Identify which cell holds the provided text, then report its (X, Y) central coordinate. 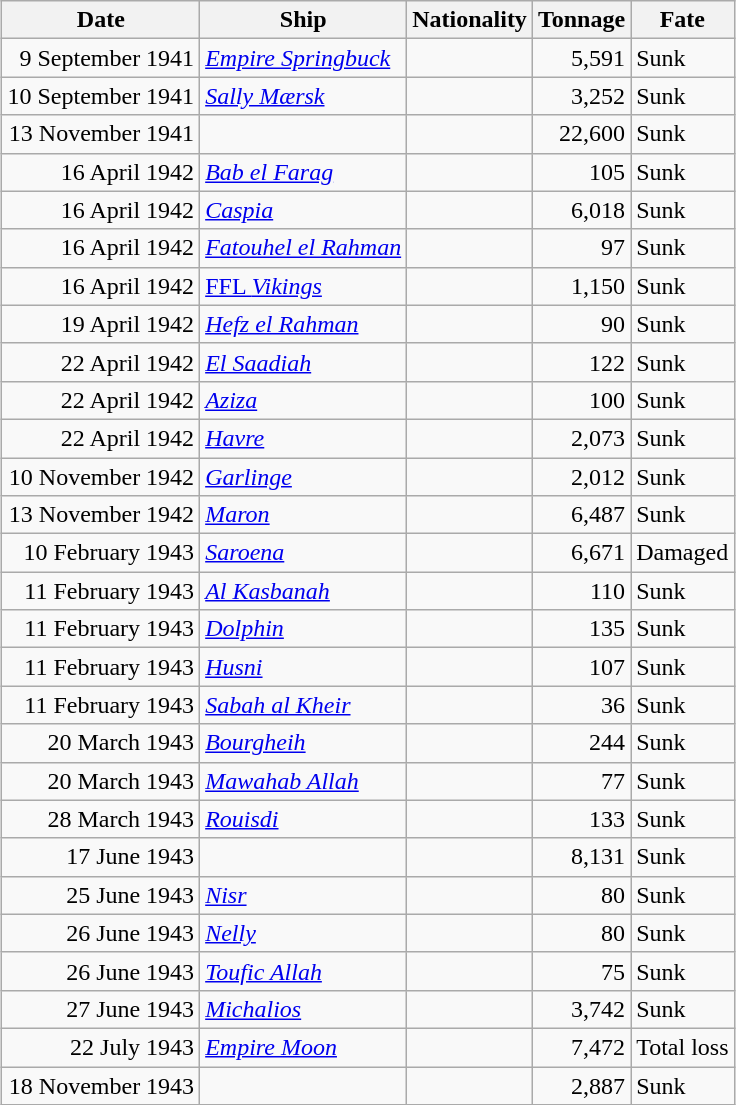
244 (581, 743)
Caspia (304, 210)
10 September 1941 (101, 96)
Michalios (304, 1009)
5,591 (581, 58)
Damaged (682, 553)
10 November 1942 (101, 477)
3,742 (581, 1009)
Sally Mærsk (304, 96)
Tonnage (581, 20)
6,018 (581, 210)
Toufic Allah (304, 971)
Nelly (304, 933)
28 March 1943 (101, 819)
133 (581, 819)
Empire Springbuck (304, 58)
100 (581, 400)
10 February 1943 (101, 553)
Maron (304, 515)
Al Kasbanah (304, 591)
13 November 1942 (101, 515)
8,131 (581, 857)
Mawahab Allah (304, 781)
Dolphin (304, 629)
Ship (304, 20)
Nisr (304, 895)
6,671 (581, 553)
Garlinge (304, 477)
Fatouhel el Rahman (304, 248)
135 (581, 629)
13 November 1941 (101, 134)
107 (581, 667)
Empire Moon (304, 1047)
122 (581, 362)
Bab el Farag (304, 172)
110 (581, 591)
2,073 (581, 438)
Sabah al Kheir (304, 705)
Bourgheih (304, 743)
FFL Vikings (304, 286)
Total loss (682, 1047)
77 (581, 781)
22 July 1943 (101, 1047)
Havre (304, 438)
2,887 (581, 1085)
3,252 (581, 96)
Aziza (304, 400)
Nationality (470, 20)
18 November 1943 (101, 1085)
36 (581, 705)
El Saadiah (304, 362)
17 June 1943 (101, 857)
25 June 1943 (101, 895)
Saroena (304, 553)
75 (581, 971)
27 June 1943 (101, 1009)
6,487 (581, 515)
105 (581, 172)
Rouisdi (304, 819)
Hefz el Rahman (304, 324)
97 (581, 248)
90 (581, 324)
7,472 (581, 1047)
2,012 (581, 477)
19 April 1942 (101, 324)
Fate (682, 20)
1,150 (581, 286)
22,600 (581, 134)
Date (101, 20)
9 September 1941 (101, 58)
Husni (304, 667)
